Provide the (X, Y) coordinate of the cell's center where the given text is located.  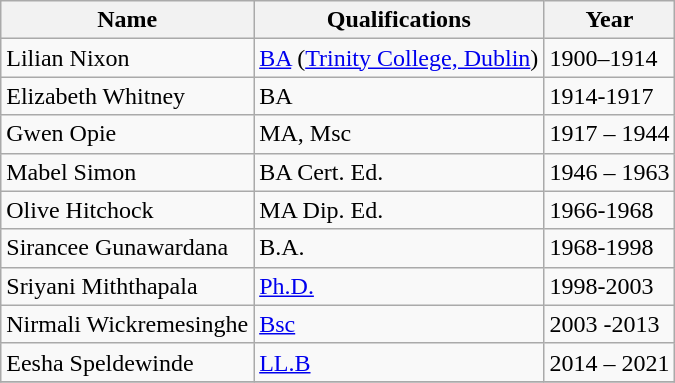
BA Cert. Ed. (399, 172)
Name (128, 20)
1968-1998 (610, 248)
1917 – 1944 (610, 134)
LL.B (399, 362)
B.A. (399, 248)
2003 -2013 (610, 324)
1966-1968 (610, 210)
Gwen Opie (128, 134)
Elizabeth Whitney (128, 96)
BA (399, 96)
Olive Hitchock (128, 210)
Lilian Nixon (128, 58)
Year (610, 20)
Sirancee Gunawardana (128, 248)
1998-2003 (610, 286)
Bsc (399, 324)
Qualifications (399, 20)
1946 – 1963 (610, 172)
Ph.D. (399, 286)
Sriyani Miththapala (128, 286)
MA, Msc (399, 134)
1900–1914 (610, 58)
MA Dip. Ed. (399, 210)
Eesha Speldewinde (128, 362)
BA (Trinity College, Dublin) (399, 58)
Nirmali Wickremesinghe (128, 324)
1914-1917 (610, 96)
2014 – 2021 (610, 362)
Mabel Simon (128, 172)
